Search for the cell housing the specified text and yield its (x, y) center coordinate. 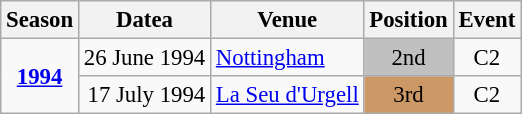
1994 (40, 76)
Season (40, 20)
Position (408, 20)
3rd (408, 95)
Event (487, 20)
Nottingham (288, 58)
2nd (408, 58)
26 June 1994 (144, 58)
Venue (288, 20)
17 July 1994 (144, 95)
La Seu d'Urgell (288, 95)
Datea (144, 20)
